From the cell containing the given text, extract its center point as [X, Y] coordinate. 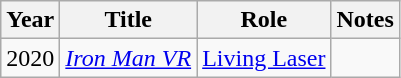
Title [128, 20]
Notes [365, 20]
2020 [30, 58]
Year [30, 20]
Role [264, 20]
Living Laser [264, 58]
Iron Man VR [128, 58]
